Search for the cell housing the specified text and yield its (X, Y) center coordinate. 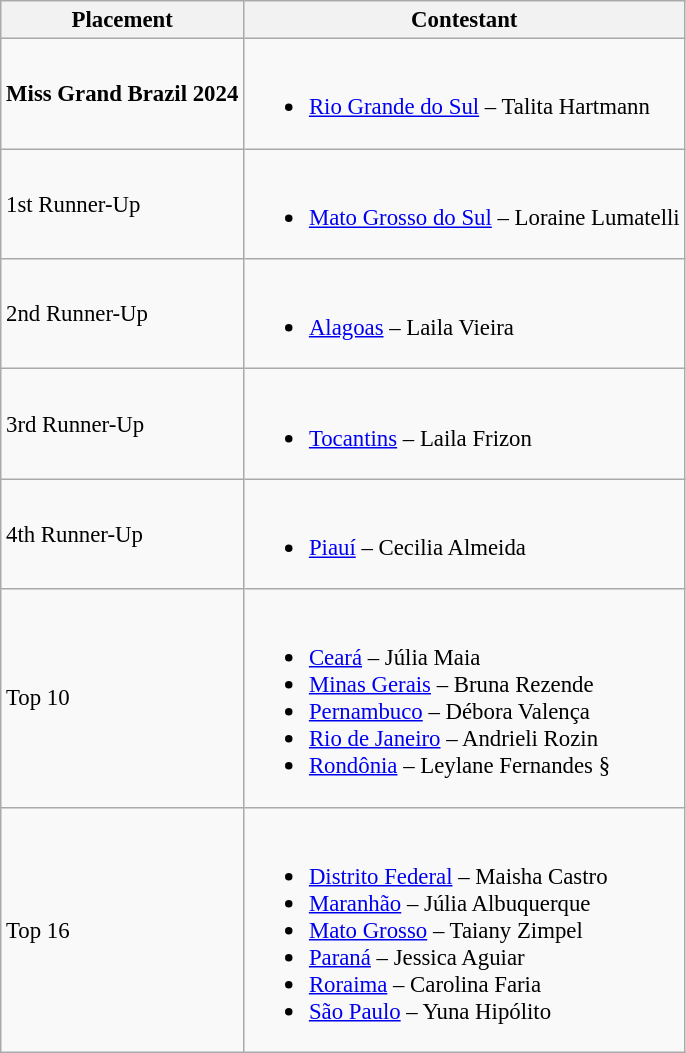
Top 10 (122, 698)
1st Runner-Up (122, 204)
Piauí – Cecilia Almeida (464, 534)
Alagoas – Laila Vieira (464, 314)
4th Runner-Up (122, 534)
3rd Runner-Up (122, 424)
2nd Runner-Up (122, 314)
Miss Grand Brazil 2024 (122, 94)
Top 16 (122, 930)
Tocantins – Laila Frizon (464, 424)
Rio Grande do Sul – Talita Hartmann (464, 94)
Ceará – Júlia MaiaMinas Gerais – Bruna RezendePernambuco – Débora ValençaRio de Janeiro – Andrieli RozinRondônia – Leylane Fernandes § (464, 698)
Contestant (464, 20)
Placement (122, 20)
Mato Grosso do Sul – Loraine Lumatelli (464, 204)
